Capture the cell that displays the provided text and extract its (x, y) central coordinate. 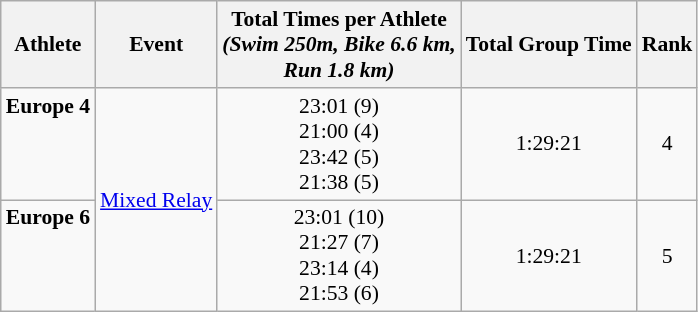
Total Times per Athlete (Swim 250m, Bike 6.6 km, Run 1.8 km) (338, 44)
Event (156, 44)
Europe 6 (48, 256)
Total Group Time (549, 44)
Europe 4 (48, 144)
Mixed Relay (156, 200)
23:01 (10)21:27 (7)23:14 (4)21:53 (6) (338, 256)
4 (668, 144)
Rank (668, 44)
Athlete (48, 44)
5 (668, 256)
23:01 (9)21:00 (4)23:42 (5)21:38 (5) (338, 144)
